For the text-containing cell, return its midpoint in [x, y] coordinate format. 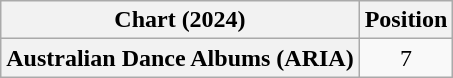
Australian Dance Albums (ARIA) [180, 58]
7 [406, 58]
Chart (2024) [180, 20]
Position [406, 20]
